Provide the (X, Y) coordinate of the cell's center where the given text is located.  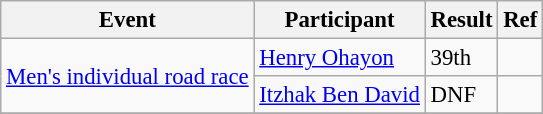
DNF (462, 95)
Henry Ohayon (340, 58)
Participant (340, 20)
Itzhak Ben David (340, 95)
Result (462, 20)
Ref (520, 20)
Men's individual road race (128, 76)
Event (128, 20)
39th (462, 58)
